Extract the (X, Y) coordinate from the center of the cell holding the provided text.  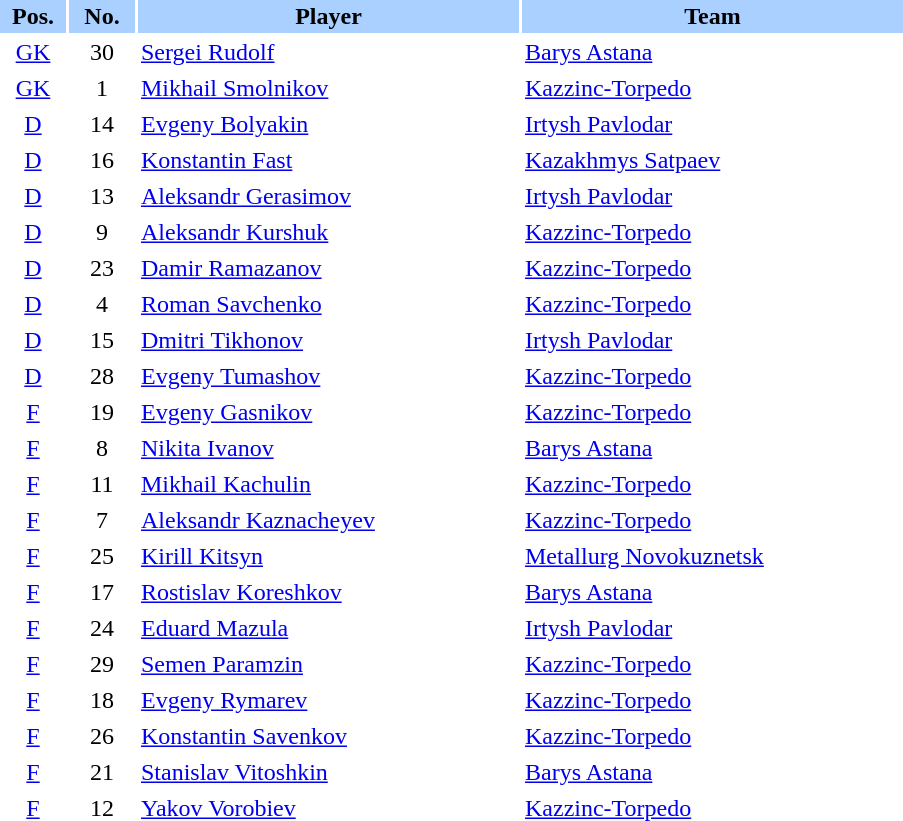
9 (102, 232)
Damir Ramazanov (328, 268)
16 (102, 160)
Evgeny Gasnikov (328, 412)
11 (102, 484)
4 (102, 304)
30 (102, 52)
7 (102, 520)
Eduard Mazula (328, 628)
No. (102, 16)
Mikhail Kachulin (328, 484)
Kazakhmys Satpaev (712, 160)
24 (102, 628)
Konstantin Fast (328, 160)
Konstantin Savenkov (328, 736)
Pos. (33, 16)
Metallurg Novokuznetsk (712, 556)
23 (102, 268)
Roman Savchenko (328, 304)
Aleksandr Kurshuk (328, 232)
Rostislav Koreshkov (328, 592)
28 (102, 376)
Sergei Rudolf (328, 52)
26 (102, 736)
Nikita Ivanov (328, 448)
14 (102, 124)
Stanislav Vitoshkin (328, 772)
15 (102, 340)
Aleksandr Kaznacheyev (328, 520)
Evgeny Tumashov (328, 376)
Evgeny Rymarev (328, 700)
Semen Paramzin (328, 664)
Kirill Kitsyn (328, 556)
Dmitri Tikhonov (328, 340)
8 (102, 448)
29 (102, 664)
21 (102, 772)
13 (102, 196)
Aleksandr Gerasimov (328, 196)
18 (102, 700)
Team (712, 16)
Evgeny Bolyakin (328, 124)
17 (102, 592)
19 (102, 412)
Player (328, 16)
1 (102, 88)
25 (102, 556)
Mikhail Smolnikov (328, 88)
